From the cell containing the given text, extract its center point as [X, Y] coordinate. 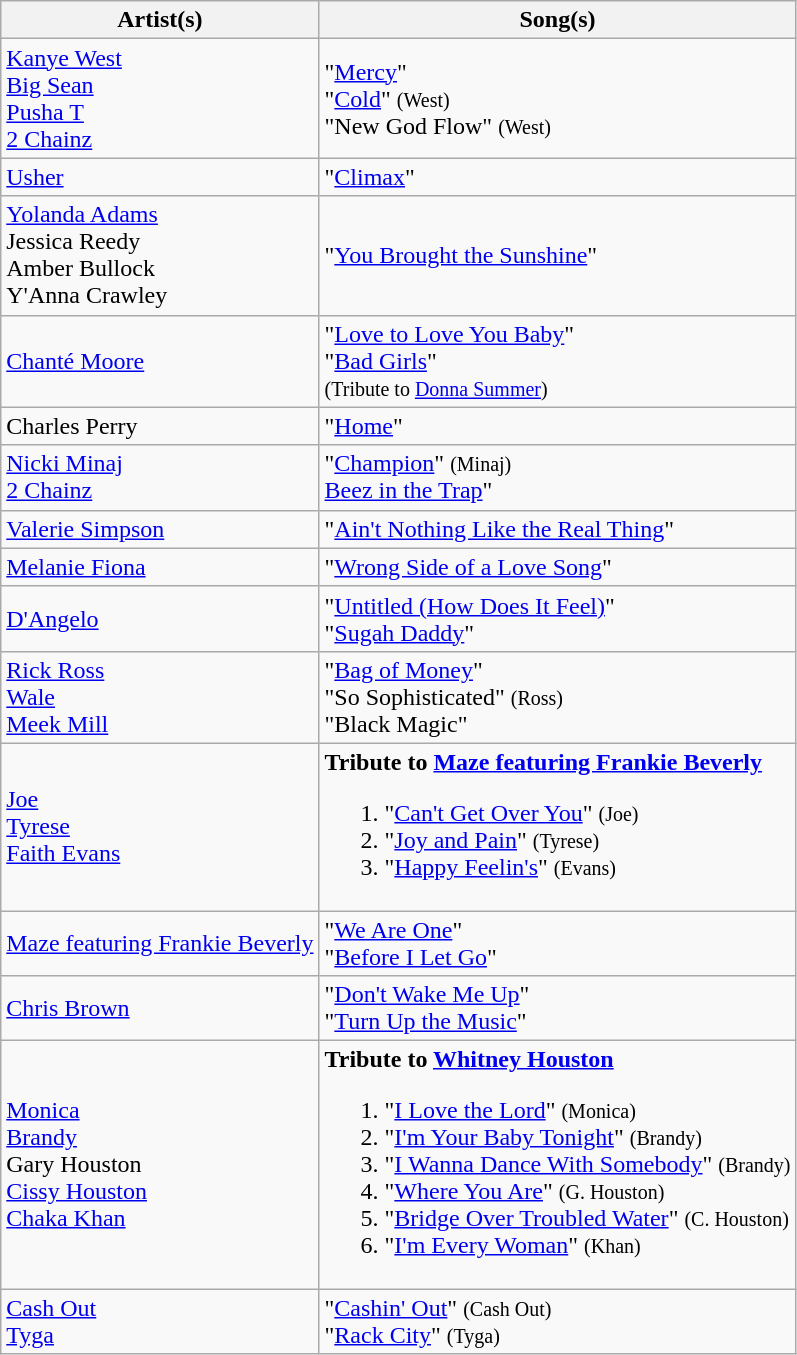
"Champion" (Minaj)Beez in the Trap" [558, 478]
Charles Perry [160, 426]
"Home" [558, 426]
Nicki Minaj2 Chainz [160, 478]
Yolanda AdamsJessica ReedyAmber BullockY'Anna Crawley [160, 256]
Rick RossWaleMeek Mill [160, 697]
"Love to Love You Baby""Bad Girls"(Tribute to Donna Summer) [558, 361]
Song(s) [558, 20]
"Untitled (How Does It Feel)""Sugah Daddy" [558, 618]
"You Brought the Sunshine" [558, 256]
Tribute to Maze featuring Frankie Beverly"Can't Get Over You" (Joe)"Joy and Pain" (Tyrese)"Happy Feelin's" (Evans) [558, 826]
Melanie Fiona [160, 567]
"Bag of Money""So Sophisticated" (Ross)"Black Magic" [558, 697]
Cash OutTyga [160, 1322]
"Don't Wake Me Up""Turn Up the Music" [558, 1008]
"Wrong Side of a Love Song" [558, 567]
MonicaBrandyGary HoustonCissy HoustonChaka Khan [160, 1165]
"Ain't Nothing Like the Real Thing" [558, 529]
"Mercy""Cold" (West)"New God Flow" (West) [558, 98]
"Cashin' Out" (Cash Out)"Rack City" (Tyga) [558, 1322]
JoeTyreseFaith Evans [160, 826]
D'Angelo [160, 618]
"We Are One""Before I Let Go" [558, 942]
Artist(s) [160, 20]
Valerie Simpson [160, 529]
"Climax" [558, 177]
Kanye WestBig SeanPusha T2 Chainz [160, 98]
Chanté Moore [160, 361]
Usher [160, 177]
Chris Brown [160, 1008]
Maze featuring Frankie Beverly [160, 942]
